Scan for the cell matching the given text and deliver its [x, y] coordinate at center. 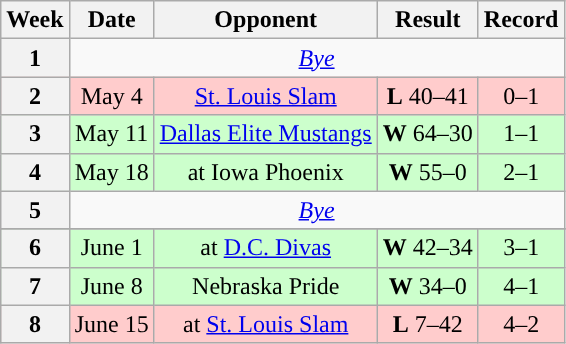
3–1 [521, 248]
Dallas Elite Mustangs [266, 134]
2–1 [521, 172]
May 18 [112, 172]
W 64–30 [428, 134]
3 [35, 134]
at D.C. Divas [266, 248]
June 8 [112, 286]
L 7–42 [428, 324]
Result [428, 20]
June 15 [112, 324]
7 [35, 286]
at St. Louis Slam [266, 324]
2 [35, 96]
May 4 [112, 96]
4 [35, 172]
Opponent [266, 20]
W 34–0 [428, 286]
St. Louis Slam [266, 96]
W 55–0 [428, 172]
6 [35, 248]
1–1 [521, 134]
4–2 [521, 324]
L 40–41 [428, 96]
0–1 [521, 96]
June 1 [112, 248]
5 [35, 210]
1 [35, 58]
at Iowa Phoenix [266, 172]
Nebraska Pride [266, 286]
Date [112, 20]
May 11 [112, 134]
4–1 [521, 286]
Record [521, 20]
8 [35, 324]
Week [35, 20]
W 42–34 [428, 248]
